Find where the given text appears and provide that cell's center as (x, y) coordinate. 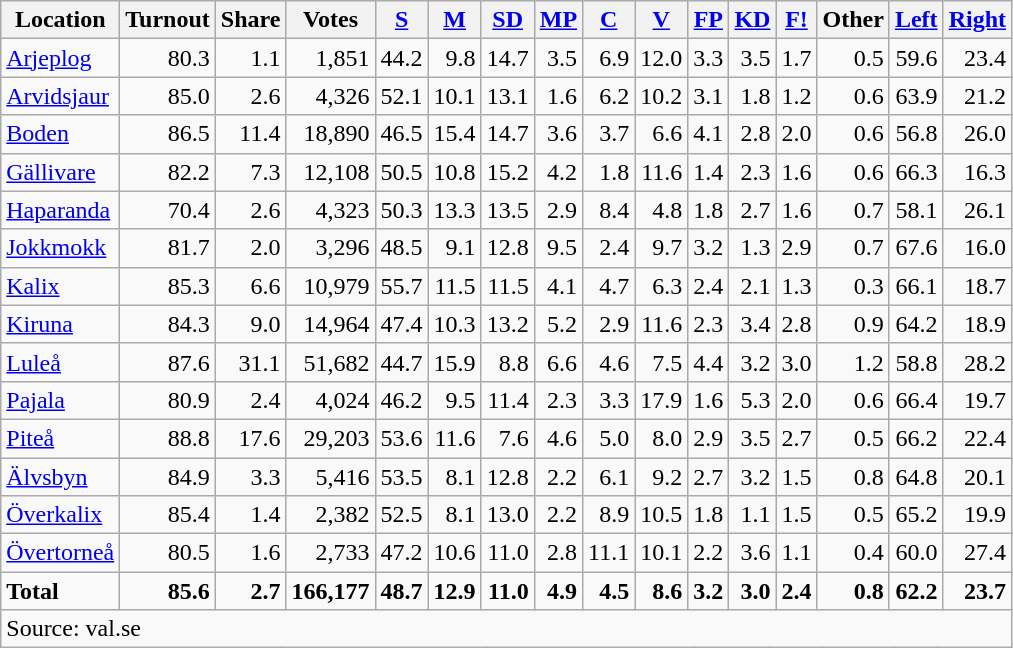
Övertorneå (60, 553)
86.5 (168, 134)
10.6 (454, 553)
4.8 (662, 210)
Haparanda (60, 210)
6.1 (609, 477)
56.8 (916, 134)
Location (60, 20)
Votes (330, 20)
16.3 (977, 172)
17.6 (250, 438)
Other (853, 20)
KD (752, 20)
4.7 (609, 286)
85.6 (168, 591)
8.4 (609, 210)
58.1 (916, 210)
2.1 (752, 286)
7.3 (250, 172)
47.2 (402, 553)
10.8 (454, 172)
4.4 (708, 362)
85.4 (168, 515)
55.7 (402, 286)
31.1 (250, 362)
9.8 (454, 58)
13.0 (508, 515)
8.0 (662, 438)
15.9 (454, 362)
S (402, 20)
FP (708, 20)
59.6 (916, 58)
4.9 (558, 591)
Left (916, 20)
1,851 (330, 58)
52.1 (402, 96)
3,296 (330, 248)
10,979 (330, 286)
23.7 (977, 591)
84.3 (168, 324)
53.5 (402, 477)
18.7 (977, 286)
85.3 (168, 286)
29,203 (330, 438)
66.1 (916, 286)
0.9 (853, 324)
81.7 (168, 248)
47.4 (402, 324)
1.7 (796, 58)
17.9 (662, 400)
Kiruna (60, 324)
13.5 (508, 210)
5.3 (752, 400)
Överkalix (60, 515)
58.8 (916, 362)
65.2 (916, 515)
8.6 (662, 591)
8.8 (508, 362)
19.7 (977, 400)
7.5 (662, 362)
Right (977, 20)
3.7 (609, 134)
48.5 (402, 248)
MP (558, 20)
V (662, 20)
66.2 (916, 438)
48.7 (402, 591)
52.5 (402, 515)
60.0 (916, 553)
2,382 (330, 515)
44.7 (402, 362)
51,682 (330, 362)
9.0 (250, 324)
22.4 (977, 438)
67.6 (916, 248)
87.6 (168, 362)
Jokkmokk (60, 248)
84.9 (168, 477)
Piteå (60, 438)
44.2 (402, 58)
80.9 (168, 400)
23.4 (977, 58)
15.2 (508, 172)
8.9 (609, 515)
18,890 (330, 134)
63.9 (916, 96)
Share (250, 20)
14,964 (330, 324)
64.2 (916, 324)
9.7 (662, 248)
Kalix (60, 286)
11.1 (609, 553)
16.0 (977, 248)
26.0 (977, 134)
M (454, 20)
6.9 (609, 58)
C (609, 20)
70.4 (168, 210)
2,733 (330, 553)
46.2 (402, 400)
10.5 (662, 515)
Source: val.se (506, 629)
62.2 (916, 591)
85.0 (168, 96)
15.4 (454, 134)
9.1 (454, 248)
6.2 (609, 96)
50.3 (402, 210)
20.1 (977, 477)
5,416 (330, 477)
3.4 (752, 324)
Turnout (168, 20)
Gällivare (60, 172)
21.2 (977, 96)
80.3 (168, 58)
64.8 (916, 477)
Arvidsjaur (60, 96)
66.4 (916, 400)
50.5 (402, 172)
4,323 (330, 210)
0.3 (853, 286)
4.5 (609, 591)
SD (508, 20)
4,326 (330, 96)
5.0 (609, 438)
Boden (60, 134)
19.9 (977, 515)
166,177 (330, 591)
Total (60, 591)
88.8 (168, 438)
46.5 (402, 134)
12.9 (454, 591)
26.1 (977, 210)
F! (796, 20)
6.3 (662, 286)
Älvsbyn (60, 477)
9.2 (662, 477)
28.2 (977, 362)
13.3 (454, 210)
27.4 (977, 553)
3.1 (708, 96)
Pajala (60, 400)
13.2 (508, 324)
7.6 (508, 438)
80.5 (168, 553)
18.9 (977, 324)
12,108 (330, 172)
10.2 (662, 96)
82.2 (168, 172)
4,024 (330, 400)
Arjeplog (60, 58)
0.4 (853, 553)
10.3 (454, 324)
53.6 (402, 438)
12.0 (662, 58)
5.2 (558, 324)
Luleå (60, 362)
13.1 (508, 96)
4.2 (558, 172)
66.3 (916, 172)
